Pinpoint the cell where the given text exists, returning its (X, Y) midpoint coordinate. 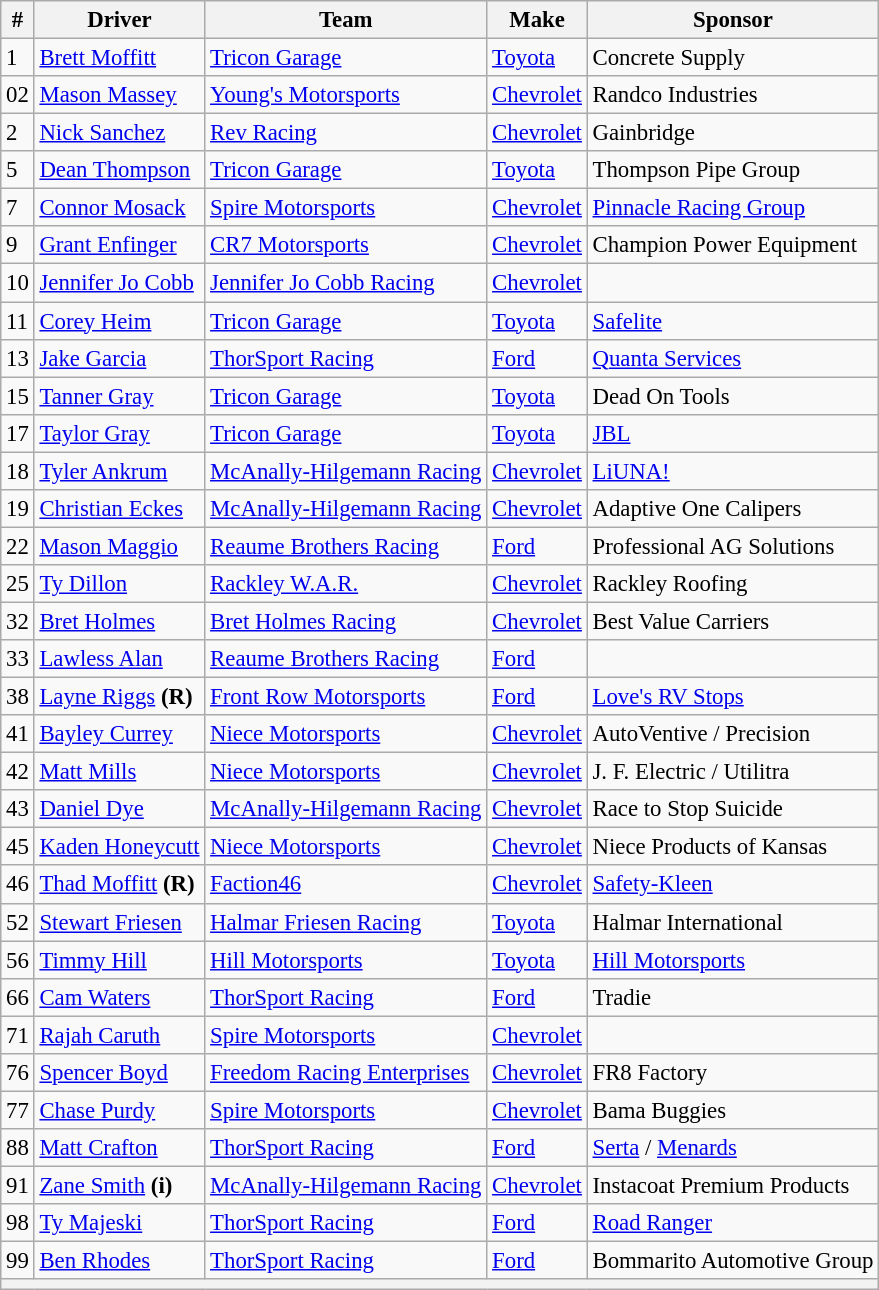
Dead On Tools (733, 396)
Road Ranger (733, 1223)
Ty Dillon (120, 584)
43 (18, 809)
Gainbridge (733, 133)
10 (18, 283)
38 (18, 697)
Bret Holmes Racing (346, 621)
Mason Maggio (120, 546)
Faction46 (346, 885)
56 (18, 960)
Young's Motorsports (346, 95)
17 (18, 433)
18 (18, 471)
Bayley Currey (120, 734)
Connor Mosack (120, 208)
45 (18, 847)
42 (18, 772)
33 (18, 659)
Pinnacle Racing Group (733, 208)
Bret Holmes (120, 621)
Jennifer Jo Cobb Racing (346, 283)
Ben Rhodes (120, 1261)
32 (18, 621)
Nick Sanchez (120, 133)
19 (18, 509)
Tanner Gray (120, 396)
Tradie (733, 997)
Corey Heim (120, 321)
Rackley Roofing (733, 584)
Sponsor (733, 20)
Tyler Ankrum (120, 471)
Front Row Motorsports (346, 697)
Safety-Kleen (733, 885)
Professional AG Solutions (733, 546)
Chase Purdy (120, 1110)
Driver (120, 20)
41 (18, 734)
Stewart Friesen (120, 922)
Best Value Carriers (733, 621)
Halmar International (733, 922)
46 (18, 885)
Christian Eckes (120, 509)
Concrete Supply (733, 58)
Randco Industries (733, 95)
66 (18, 997)
Bama Buggies (733, 1110)
Matt Crafton (120, 1148)
Thompson Pipe Group (733, 170)
Brett Moffitt (120, 58)
Ty Majeski (120, 1223)
Team (346, 20)
99 (18, 1261)
Timmy Hill (120, 960)
76 (18, 1073)
77 (18, 1110)
Rev Racing (346, 133)
CR7 Motorsports (346, 245)
52 (18, 922)
LiUNA! (733, 471)
JBL (733, 433)
5 (18, 170)
Cam Waters (120, 997)
Dean Thompson (120, 170)
Jake Garcia (120, 358)
FR8 Factory (733, 1073)
Serta / Menards (733, 1148)
91 (18, 1185)
J. F. Electric / Utilitra (733, 772)
25 (18, 584)
AutoVentive / Precision (733, 734)
Safelite (733, 321)
Thad Moffitt (R) (120, 885)
13 (18, 358)
11 (18, 321)
Quanta Services (733, 358)
2 (18, 133)
Taylor Gray (120, 433)
Daniel Dye (120, 809)
88 (18, 1148)
Make (537, 20)
15 (18, 396)
Kaden Honeycutt (120, 847)
Lawless Alan (120, 659)
1 (18, 58)
Matt Mills (120, 772)
Mason Massey (120, 95)
Bommarito Automotive Group (733, 1261)
Niece Products of Kansas (733, 847)
Instacoat Premium Products (733, 1185)
9 (18, 245)
Adaptive One Calipers (733, 509)
# (18, 20)
Rajah Caruth (120, 1035)
22 (18, 546)
Freedom Racing Enterprises (346, 1073)
Spencer Boyd (120, 1073)
71 (18, 1035)
Layne Riggs (R) (120, 697)
Rackley W.A.R. (346, 584)
Grant Enfinger (120, 245)
Race to Stop Suicide (733, 809)
98 (18, 1223)
Love's RV Stops (733, 697)
Champion Power Equipment (733, 245)
Zane Smith (i) (120, 1185)
Halmar Friesen Racing (346, 922)
7 (18, 208)
02 (18, 95)
Jennifer Jo Cobb (120, 283)
